For the text-containing cell, return its midpoint in [x, y] coordinate format. 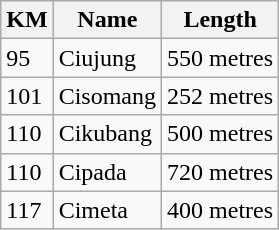
Cipada [107, 172]
Cimeta [107, 210]
400 metres [220, 210]
720 metres [220, 172]
117 [27, 210]
KM [27, 20]
Cikubang [107, 134]
550 metres [220, 58]
95 [27, 58]
Length [220, 20]
Name [107, 20]
101 [27, 96]
Ciujung [107, 58]
500 metres [220, 134]
Cisomang [107, 96]
252 metres [220, 96]
